Return (x, y) of the center of cell containing provided text 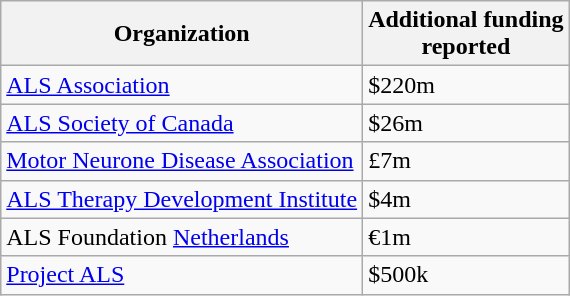
$500k (466, 275)
Organization (182, 34)
£7m (466, 161)
€1m (466, 237)
Motor Neurone Disease Association (182, 161)
ALS Association (182, 85)
$26m (466, 123)
Additional funding reported (466, 34)
ALS Society of Canada (182, 123)
Project ALS (182, 275)
$4m (466, 199)
ALS Therapy Development Institute (182, 199)
ALS Foundation Netherlands (182, 237)
$220m (466, 85)
